Return (X, Y) of the center of cell containing provided text 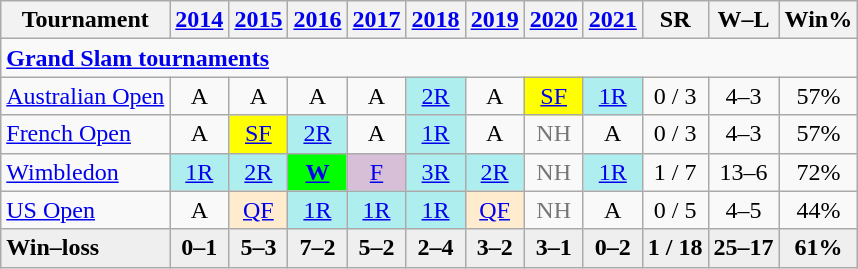
2021 (612, 20)
3–2 (494, 248)
French Open (86, 134)
3R (436, 172)
4–5 (744, 210)
Wimbledon (86, 172)
0–1 (200, 248)
2017 (376, 20)
5–2 (376, 248)
2016 (318, 20)
Australian Open (86, 96)
2019 (494, 20)
US Open (86, 210)
Grand Slam tournaments (430, 58)
0–2 (612, 248)
2–4 (436, 248)
61% (818, 248)
72% (818, 172)
SR (675, 20)
2020 (554, 20)
2015 (258, 20)
F (376, 172)
1 / 18 (675, 248)
7–2 (318, 248)
5–3 (258, 248)
25–17 (744, 248)
44% (818, 210)
2014 (200, 20)
Tournament (86, 20)
3–1 (554, 248)
Win–loss (86, 248)
W (318, 172)
0 / 5 (675, 210)
W–L (744, 20)
13–6 (744, 172)
2018 (436, 20)
Win% (818, 20)
1 / 7 (675, 172)
